Pinpoint the cell where the given text exists, returning its [X, Y] midpoint coordinate. 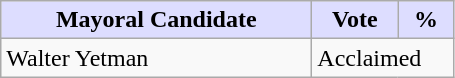
Walter Yetman [156, 58]
Mayoral Candidate [156, 20]
% [426, 20]
Acclaimed [383, 58]
Vote [355, 20]
